Identify which cell holds the provided text, then report its (X, Y) central coordinate. 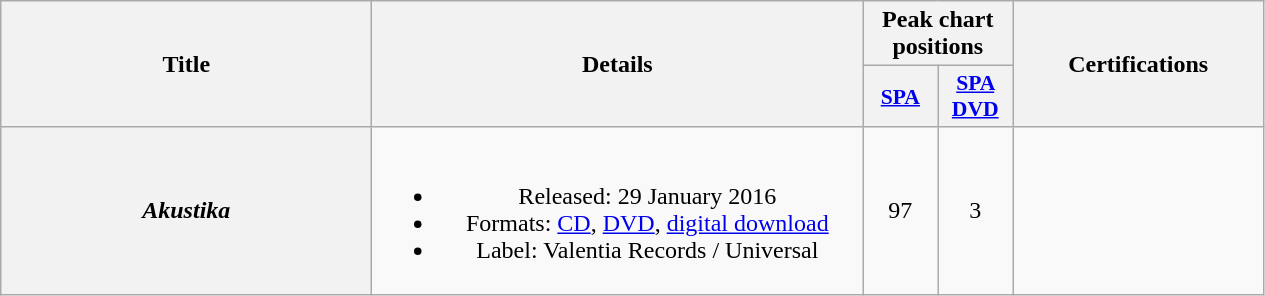
Title (186, 64)
Peak chart positions (938, 34)
SPA DVD (976, 96)
Released: 29 January 2016Formats: CD, DVD, digital downloadLabel: Valentia Records / Universal (618, 210)
Certifications (1138, 64)
Akustika (186, 210)
97 (900, 210)
SPA (900, 96)
3 (976, 210)
Details (618, 64)
